Capture the cell that displays the provided text and extract its [x, y] central coordinate. 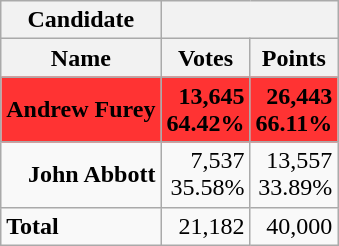
Points [294, 58]
13,557 33.89% [294, 174]
Candidate [81, 20]
13,64564.42% [206, 110]
Name [81, 58]
Andrew Furey [81, 110]
John Abbott [81, 174]
Total [81, 226]
7,53735.58% [206, 174]
40,000 [294, 226]
Votes [206, 58]
26,443 66.11% [294, 110]
21,182 [206, 226]
